Identify which cell holds the provided text, then report its [x, y] central coordinate. 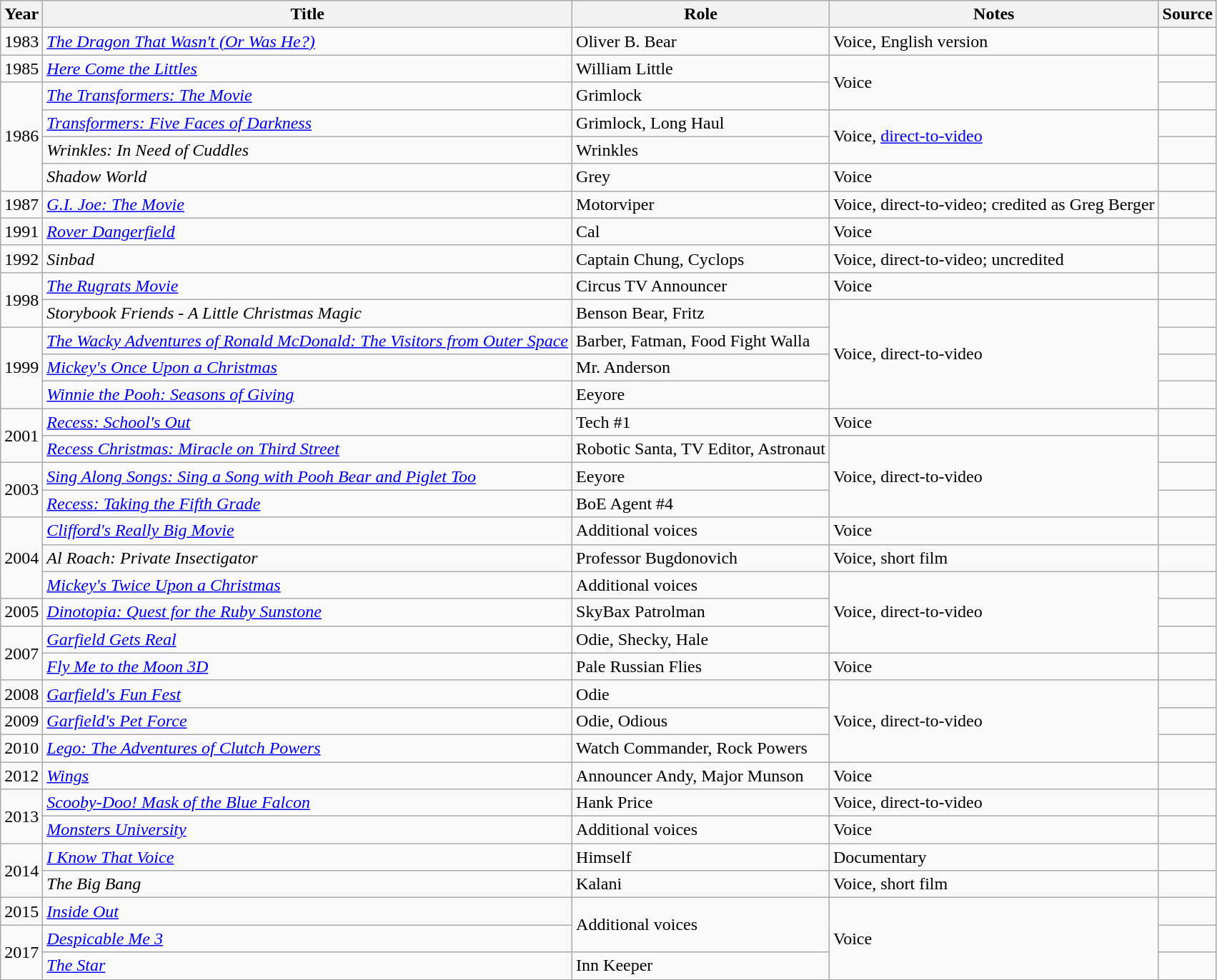
Odie, Shecky, Hale [701, 639]
Wrinkles: In Need of Cuddles [307, 150]
William Little [701, 69]
Year [21, 14]
Storybook Friends - A Little Christmas Magic [307, 313]
Title [307, 14]
The Transformers: The Movie [307, 96]
Mr. Anderson [701, 368]
Sinbad [307, 259]
1999 [21, 368]
Clifford's Really Big Movie [307, 531]
Fly Me to the Moon 3D [307, 666]
Transformers: Five Faces of Darkness [307, 123]
The Star [307, 966]
Garfield's Pet Force [307, 721]
2014 [21, 871]
Pale Russian Flies [701, 666]
Voice, direct-to-video; credited as Greg Berger [993, 204]
2008 [21, 694]
I Know That Voice [307, 857]
G.I. Joe: The Movie [307, 204]
The Dragon That Wasn't (Or Was He?) [307, 41]
Benson Bear, Fritz [701, 313]
Grey [701, 177]
Himself [701, 857]
The Wacky Adventures of Ronald McDonald: The Visitors from Outer Space [307, 341]
Notes [993, 14]
Shadow World [307, 177]
Kalani [701, 884]
2015 [21, 911]
2004 [21, 558]
Scooby-Doo! Mask of the Blue Falcon [307, 803]
Professor Bugdonovich [701, 558]
The Rugrats Movie [307, 286]
BoE Agent #4 [701, 504]
Recess: School's Out [307, 422]
Despicable Me 3 [307, 939]
The Big Bang [307, 884]
2013 [21, 816]
Tech #1 [701, 422]
Source [1188, 14]
Captain Chung, Cyclops [701, 259]
Winnie the Pooh: Seasons of Giving [307, 395]
Voice, English version [993, 41]
Here Come the Littles [307, 69]
Barber, Fatman, Food Fight Walla [701, 341]
2017 [21, 952]
Odie, Odious [701, 721]
Role [701, 14]
Cal [701, 231]
Wrinkles [701, 150]
Al Roach: Private Insectigator [307, 558]
2010 [21, 748]
Oliver B. Bear [701, 41]
1998 [21, 299]
Mickey's Twice Upon a Christmas [307, 585]
2005 [21, 612]
Motorviper [701, 204]
1983 [21, 41]
Odie [701, 694]
1991 [21, 231]
2001 [21, 436]
2009 [21, 721]
Hank Price [701, 803]
Lego: The Adventures of Clutch Powers [307, 748]
Sing Along Songs: Sing a Song with Pooh Bear and Piglet Too [307, 476]
1987 [21, 204]
SkyBax Patrolman [701, 612]
Dinotopia: Quest for the Ruby Sunstone [307, 612]
Mickey's Once Upon a Christmas [307, 368]
Inn Keeper [701, 966]
Grimlock [701, 96]
Monsters University [307, 830]
Voice, direct-to-video; uncredited [993, 259]
Wings [307, 775]
Watch Commander, Rock Powers [701, 748]
Recess Christmas: Miracle on Third Street [307, 449]
Announcer Andy, Major Munson [701, 775]
Rover Dangerfield [307, 231]
Circus TV Announcer [701, 286]
Inside Out [307, 911]
Garfield's Fun Fest [307, 694]
2012 [21, 775]
Garfield Gets Real [307, 639]
Robotic Santa, TV Editor, Astronaut [701, 449]
Documentary [993, 857]
1992 [21, 259]
2007 [21, 653]
1985 [21, 69]
Grimlock, Long Haul [701, 123]
1986 [21, 136]
Recess: Taking the Fifth Grade [307, 504]
2003 [21, 490]
